From the cell containing the given text, extract its center point as (x, y) coordinate. 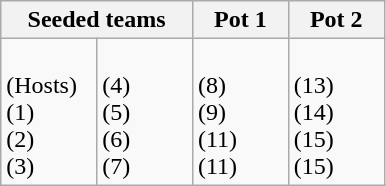
(13) (14) (15) (15) (336, 112)
(8) (9) (11) (11) (240, 112)
Pot 1 (240, 20)
(4) (5) (6) (7) (145, 112)
(Hosts) (1) (2) (3) (49, 112)
Seeded teams (97, 20)
Pot 2 (336, 20)
